Output the (x, y) coordinate of the center of the cell containing the given text.  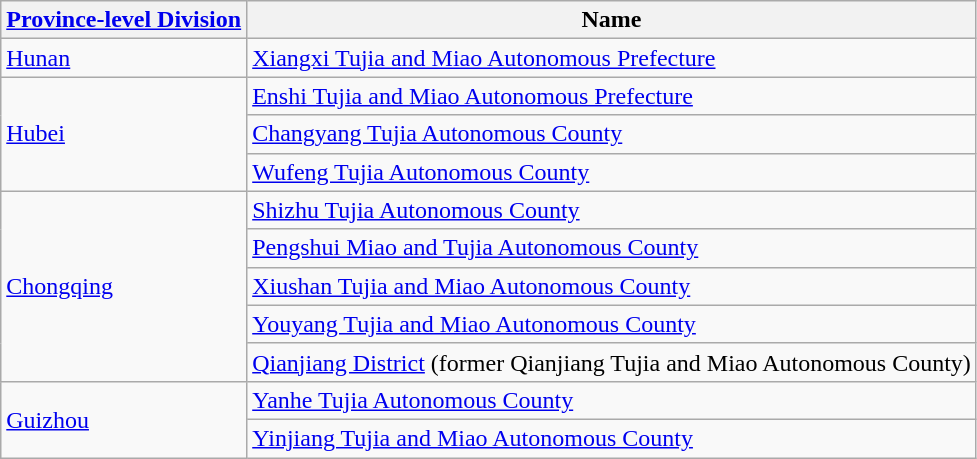
Youyang Tujia and Miao Autonomous County (612, 324)
Pengshui Miao and Tujia Autonomous County (612, 248)
Enshi Tujia and Miao Autonomous Prefecture (612, 96)
Xiushan Tujia and Miao Autonomous County (612, 286)
Hubei (124, 134)
Wufeng Tujia Autonomous County (612, 172)
Qianjiang District (former Qianjiang Tujia and Miao Autonomous County) (612, 362)
Xiangxi Tujia and Miao Autonomous Prefecture (612, 58)
Province-level Division (124, 20)
Name (612, 20)
Shizhu Tujia Autonomous County (612, 210)
Changyang Tujia Autonomous County (612, 134)
Chongqing (124, 286)
Yinjiang Tujia and Miao Autonomous County (612, 438)
Yanhe Tujia Autonomous County (612, 400)
Guizhou (124, 419)
Hunan (124, 58)
